Pinpoint the cell where the given text exists, returning its (X, Y) midpoint coordinate. 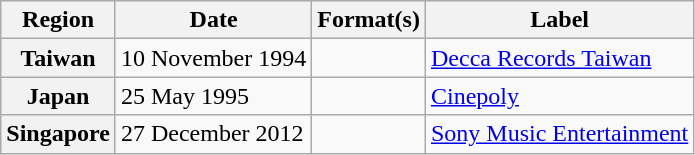
Japan (58, 96)
25 May 1995 (213, 96)
Region (58, 20)
27 December 2012 (213, 134)
10 November 1994 (213, 58)
Label (559, 20)
Taiwan (58, 58)
Date (213, 20)
Format(s) (369, 20)
Singapore (58, 134)
Sony Music Entertainment (559, 134)
Decca Records Taiwan (559, 58)
Cinepoly (559, 96)
